Provide the (x, y) coordinate of the cell's center where the given text is located.  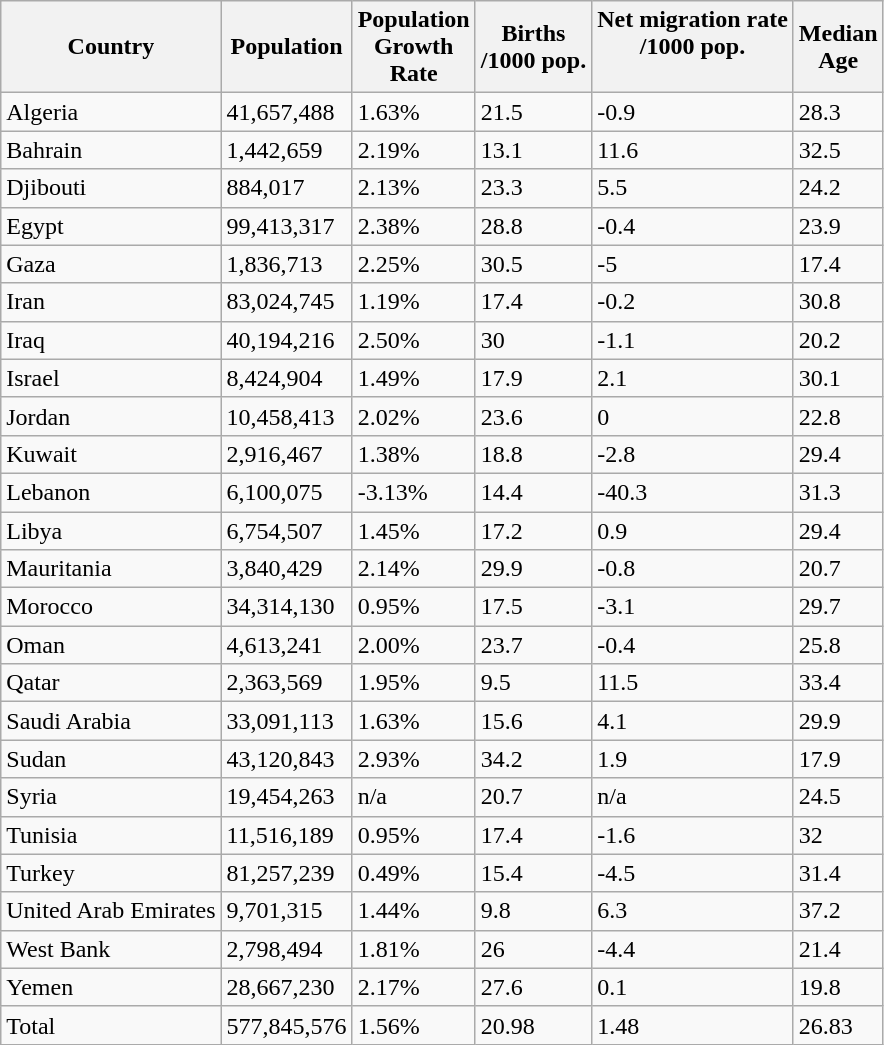
Egypt (111, 226)
0.9 (693, 531)
Sudan (111, 759)
27.6 (533, 987)
15.6 (533, 721)
1.19% (414, 302)
33.4 (838, 683)
West Bank (111, 949)
30 (533, 340)
1.56% (414, 1025)
Libya (111, 531)
20.2 (838, 340)
Algeria (111, 112)
United Arab Emirates (111, 911)
23.3 (533, 188)
31.3 (838, 492)
-2.8 (693, 454)
1.49% (414, 378)
Net migration rate/1000 pop. (693, 47)
30.1 (838, 378)
34.2 (533, 759)
43,120,843 (286, 759)
Kuwait (111, 454)
1.44% (414, 911)
Births/1000 pop. (533, 47)
2.93% (414, 759)
Turkey (111, 873)
-5 (693, 264)
20.98 (533, 1025)
9.5 (533, 683)
2.38% (414, 226)
-1.1 (693, 340)
23.6 (533, 416)
PopulationGrowthRate (414, 47)
1.45% (414, 531)
Iraq (111, 340)
17.5 (533, 607)
-3.13% (414, 492)
34,314,130 (286, 607)
99,413,317 (286, 226)
0.1 (693, 987)
2.1 (693, 378)
-40.3 (693, 492)
Qatar (111, 683)
Lebanon (111, 492)
2.13% (414, 188)
19,454,263 (286, 797)
28.3 (838, 112)
2.17% (414, 987)
31.4 (838, 873)
21.4 (838, 949)
28.8 (533, 226)
18.8 (533, 454)
24.5 (838, 797)
1.81% (414, 949)
3,840,429 (286, 569)
10,458,413 (286, 416)
41,657,488 (286, 112)
26 (533, 949)
29.7 (838, 607)
11.6 (693, 150)
2.02% (414, 416)
26.83 (838, 1025)
Oman (111, 645)
MedianAge (838, 47)
30.8 (838, 302)
17.2 (533, 531)
Saudi Arabia (111, 721)
2.19% (414, 150)
23.7 (533, 645)
884,017 (286, 188)
-0.8 (693, 569)
2.00% (414, 645)
1.95% (414, 683)
9,701,315 (286, 911)
6,100,075 (286, 492)
4.1 (693, 721)
-4.4 (693, 949)
23.9 (838, 226)
32.5 (838, 150)
1,836,713 (286, 264)
5.5 (693, 188)
2,798,494 (286, 949)
13.1 (533, 150)
Jordan (111, 416)
-4.5 (693, 873)
Morocco (111, 607)
Bahrain (111, 150)
6.3 (693, 911)
21.5 (533, 112)
Iran (111, 302)
2,363,569 (286, 683)
-0.9 (693, 112)
Djibouti (111, 188)
1.38% (414, 454)
1.48 (693, 1025)
11,516,189 (286, 835)
-1.6 (693, 835)
83,024,745 (286, 302)
2.50% (414, 340)
1,442,659 (286, 150)
28,667,230 (286, 987)
0 (693, 416)
0.49% (414, 873)
577,845,576 (286, 1025)
2.14% (414, 569)
Syria (111, 797)
Yemen (111, 987)
24.2 (838, 188)
22.8 (838, 416)
81,257,239 (286, 873)
Country (111, 47)
Mauritania (111, 569)
30.5 (533, 264)
2,916,467 (286, 454)
15.4 (533, 873)
6,754,507 (286, 531)
-0.2 (693, 302)
Tunisia (111, 835)
-3.1 (693, 607)
25.8 (838, 645)
1.9 (693, 759)
Population (286, 47)
9.8 (533, 911)
32 (838, 835)
14.4 (533, 492)
Gaza (111, 264)
33,091,113 (286, 721)
11.5 (693, 683)
4,613,241 (286, 645)
Israel (111, 378)
8,424,904 (286, 378)
37.2 (838, 911)
19.8 (838, 987)
2.25% (414, 264)
40,194,216 (286, 340)
Total (111, 1025)
